Pinpoint the cell where the given text exists, returning its [x, y] midpoint coordinate. 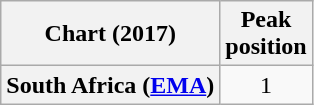
South Africa (EMA) [110, 85]
Peak position [266, 34]
1 [266, 85]
Chart (2017) [110, 34]
